Output the [X, Y] coordinate of the center of the cell containing the given text.  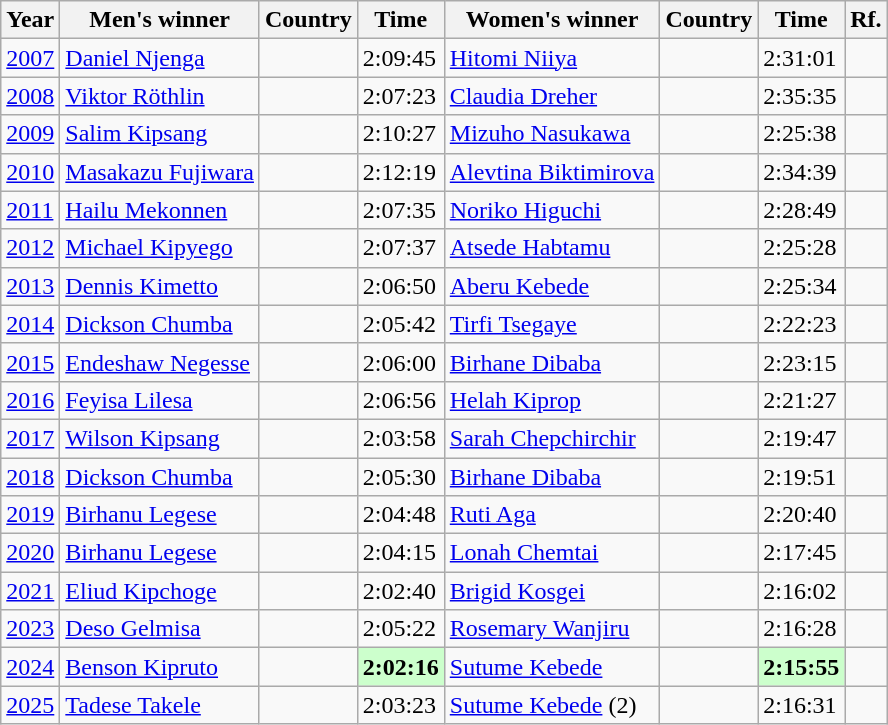
2011 [30, 210]
Tadese Takele [160, 705]
Mizuho Nasukawa [552, 134]
2016 [30, 400]
Hitomi Niiya [552, 58]
2:28:49 [802, 210]
2:06:00 [400, 362]
2:04:48 [400, 515]
2:20:40 [802, 515]
Sutume Kebede (2) [552, 705]
Tirfi Tsegaye [552, 324]
2:05:22 [400, 629]
Feyisa Lilesa [160, 400]
2020 [30, 553]
2:22:23 [802, 324]
2:35:35 [802, 96]
Men's winner [160, 20]
2:17:45 [802, 553]
2:03:58 [400, 438]
2007 [30, 58]
2008 [30, 96]
Michael Kipyego [160, 248]
2:19:51 [802, 477]
2013 [30, 286]
2:04:15 [400, 553]
2015 [30, 362]
2018 [30, 477]
Atsede Habtamu [552, 248]
Noriko Higuchi [552, 210]
2:02:40 [400, 591]
2:25:38 [802, 134]
Sutume Kebede [552, 667]
Rosemary Wanjiru [552, 629]
2:15:55 [802, 667]
2:19:47 [802, 438]
2010 [30, 172]
2023 [30, 629]
2:16:31 [802, 705]
2:02:16 [400, 667]
2:23:15 [802, 362]
Hailu Mekonnen [160, 210]
Dennis Kimetto [160, 286]
Viktor Röthlin [160, 96]
2021 [30, 591]
Eliud Kipchoge [160, 591]
2012 [30, 248]
2:34:39 [802, 172]
Lonah Chemtai [552, 553]
Sarah Chepchirchir [552, 438]
2:09:45 [400, 58]
Year [30, 20]
Endeshaw Negesse [160, 362]
2:21:27 [802, 400]
Alevtina Biktimirova [552, 172]
Wilson Kipsang [160, 438]
2:25:28 [802, 248]
2:12:19 [400, 172]
2:25:34 [802, 286]
2019 [30, 515]
2:10:27 [400, 134]
2:05:42 [400, 324]
2:06:50 [400, 286]
2009 [30, 134]
Claudia Dreher [552, 96]
2:16:02 [802, 591]
2014 [30, 324]
2:07:23 [400, 96]
2024 [30, 667]
Helah Kiprop [552, 400]
Daniel Njenga [160, 58]
2025 [30, 705]
Deso Gelmisa [160, 629]
Aberu Kebede [552, 286]
Ruti Aga [552, 515]
2:16:28 [802, 629]
2:05:30 [400, 477]
2:07:37 [400, 248]
2:06:56 [400, 400]
2:07:35 [400, 210]
Benson Kipruto [160, 667]
Salim Kipsang [160, 134]
Rf. [866, 20]
2:31:01 [802, 58]
2017 [30, 438]
2:03:23 [400, 705]
Masakazu Fujiwara [160, 172]
Brigid Kosgei [552, 591]
Women's winner [552, 20]
